Locate the cell with the specified text and output its (x, y) center coordinate. 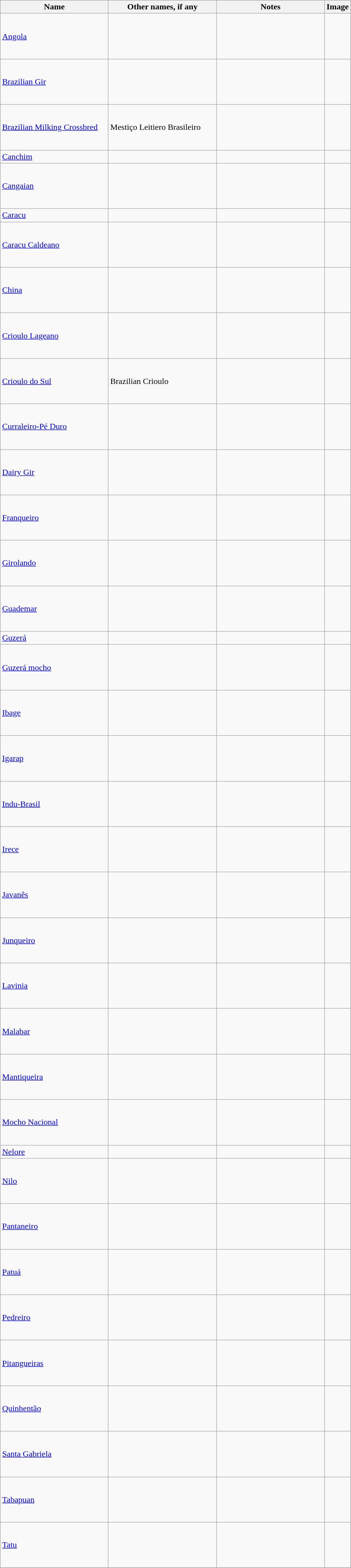
Other names, if any (163, 7)
Santa Gabriela (54, 1454)
Brazilian Milking Crossbred (54, 127)
Dairy Gir (54, 472)
Guzerá (54, 638)
Patuá (54, 1272)
Igarap (54, 758)
Mantiqueira (54, 1077)
Pantaneiro (54, 1227)
Tatu (54, 1545)
Nilo (54, 1181)
Caracu Caldeano (54, 244)
Cangaian (54, 186)
Javanês (54, 895)
Notes (270, 7)
Brazilian Gir (54, 82)
Mestiço Leitiero Brasileiro (163, 127)
Curraleiro-Pé Duro (54, 426)
Junqueiro (54, 940)
Franqueiro (54, 518)
Crioulo do Sul (54, 381)
Irece (54, 849)
Mocho Nacional (54, 1122)
Pedreiro (54, 1318)
Image (338, 7)
Name (54, 7)
Quinhentão (54, 1409)
Guademar (54, 609)
Lavinia (54, 986)
Malabar (54, 1031)
Crioulo Lageano (54, 335)
Guzerá mocho (54, 667)
Tabapuan (54, 1500)
Canchim (54, 157)
Indu-Brasil (54, 804)
Caracu (54, 215)
China (54, 290)
Angola (54, 36)
Brazilian Crioulo (163, 381)
Girolando (54, 563)
Nelore (54, 1151)
Pitangueiras (54, 1363)
Ibage (54, 713)
